Determine the [x, y] coordinate at the center of the cell enclosing the given text.  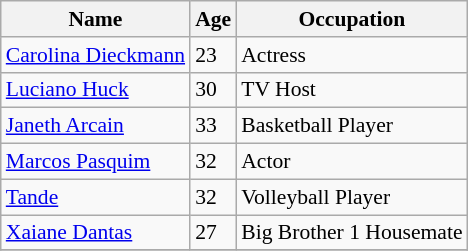
Xaiane Dantas [96, 233]
Tande [96, 197]
30 [213, 90]
Actor [352, 162]
33 [213, 126]
27 [213, 233]
Janeth Arcain [96, 126]
Volleyball Player [352, 197]
Marcos Pasquim [96, 162]
Actress [352, 55]
Name [96, 19]
Big Brother 1 Housemate [352, 233]
Basketball Player [352, 126]
23 [213, 55]
Carolina Dieckmann [96, 55]
Occupation [352, 19]
Luciano Huck [96, 90]
Age [213, 19]
TV Host [352, 90]
